Find where the given text appears and provide that cell's center as (x, y) coordinate. 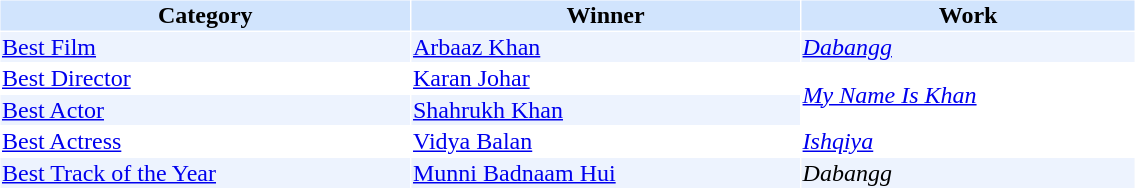
Best Film (205, 47)
Category (205, 15)
Vidya Balan (606, 141)
Best Track of the Year (205, 173)
Best Actor (205, 110)
Karan Johar (606, 79)
Shahrukh Khan (606, 110)
Arbaaz Khan (606, 47)
Best Director (205, 79)
Work (968, 15)
My Name Is Khan (968, 95)
Best Actress (205, 141)
Munni Badnaam Hui (606, 173)
Winner (606, 15)
Ishqiya (968, 141)
